Detect which cell encompasses the target text, then output its (X, Y) center coordinate. 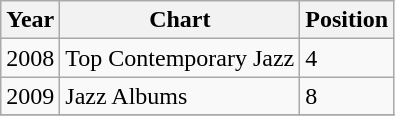
2009 (30, 96)
2008 (30, 58)
8 (347, 96)
Chart (180, 20)
Position (347, 20)
Top Contemporary Jazz (180, 58)
Jazz Albums (180, 96)
4 (347, 58)
Year (30, 20)
